Find where the given text appears and provide that cell's center as [X, Y] coordinate. 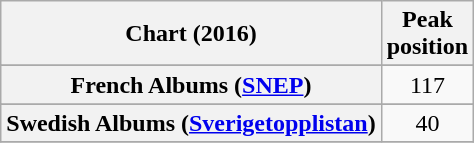
French Albums (SNEP) [191, 85]
40 [427, 123]
Chart (2016) [191, 34]
117 [427, 85]
Swedish Albums (Sverigetopplistan) [191, 123]
Peak position [427, 34]
